For the text-containing cell, return its midpoint in [X, Y] coordinate format. 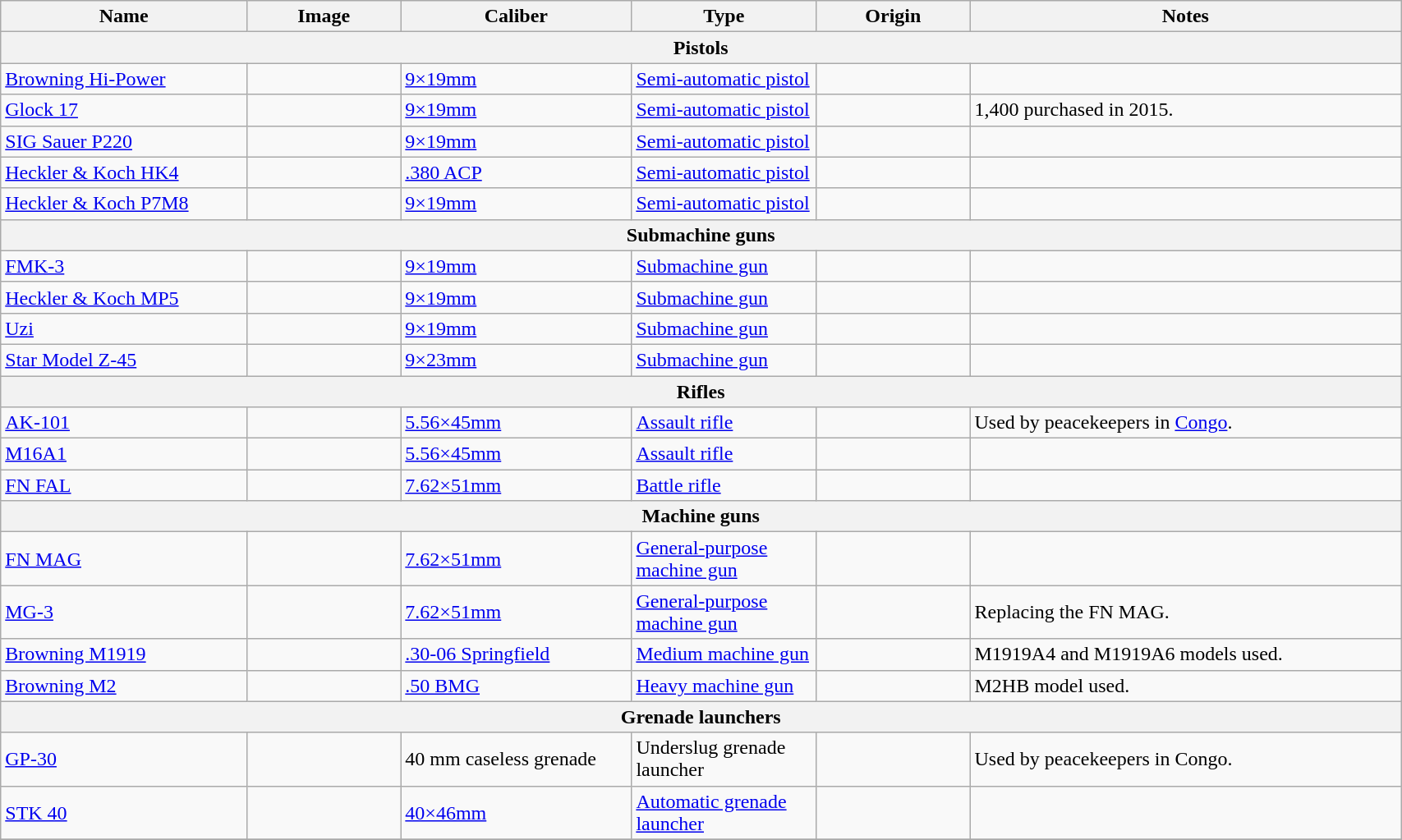
.30-06 Springfield [516, 654]
Uzi [124, 328]
M16A1 [124, 454]
Glock 17 [124, 110]
Browning Hi-Power [124, 79]
Medium machine gun [724, 654]
Type [724, 16]
Automatic grenade launcher [724, 813]
Underslug grenade launcher [724, 759]
Rifles [701, 392]
Origin [894, 16]
Heckler & Koch HK4 [124, 172]
Replacing the FN MAG. [1186, 613]
M2HB model used. [1186, 686]
40×46mm [516, 813]
STK 40 [124, 813]
SIG Sauer P220 [124, 141]
.380 ACP [516, 172]
Notes [1186, 16]
Battle rifle [724, 485]
Browning M2 [124, 686]
M1919A4 and M1919A6 models used. [1186, 654]
FMK-3 [124, 266]
.50 BMG [516, 686]
9×23mm [516, 360]
Caliber [516, 16]
Heckler & Koch P7M8 [124, 204]
Submachine guns [701, 235]
FN MAG [124, 558]
Pistols [701, 48]
Browning M1919 [124, 654]
Image [324, 16]
FN FAL [124, 485]
AK-101 [124, 423]
Heavy machine gun [724, 686]
Name [124, 16]
Heckler & Koch MP5 [124, 297]
Machine guns [701, 516]
40 mm caseless grenade [516, 759]
Grenade launchers [701, 717]
GP-30 [124, 759]
1,400 purchased in 2015. [1186, 110]
Star Model Z-45 [124, 360]
MG-3 [124, 613]
